Scan for the cell matching the given text and deliver its (X, Y) coordinate at center. 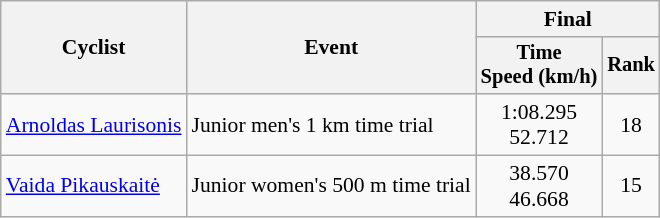
38.57046.668 (540, 186)
Junior men's 1 km time trial (332, 124)
15 (631, 186)
Vaida Pikauskaitė (94, 186)
Arnoldas Laurisonis (94, 124)
18 (631, 124)
Cyclist (94, 48)
Rank (631, 66)
1:08.29552.712 (540, 124)
Final (568, 19)
TimeSpeed (km/h) (540, 66)
Event (332, 48)
Junior women's 500 m time trial (332, 186)
